Return the (x, y) coordinate for the center point of the cell that contains the specified text.  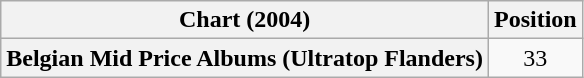
Belgian Mid Price Albums (Ultratop Flanders) (245, 58)
33 (535, 58)
Chart (2004) (245, 20)
Position (535, 20)
